Capture the cell that displays the provided text and extract its [X, Y] central coordinate. 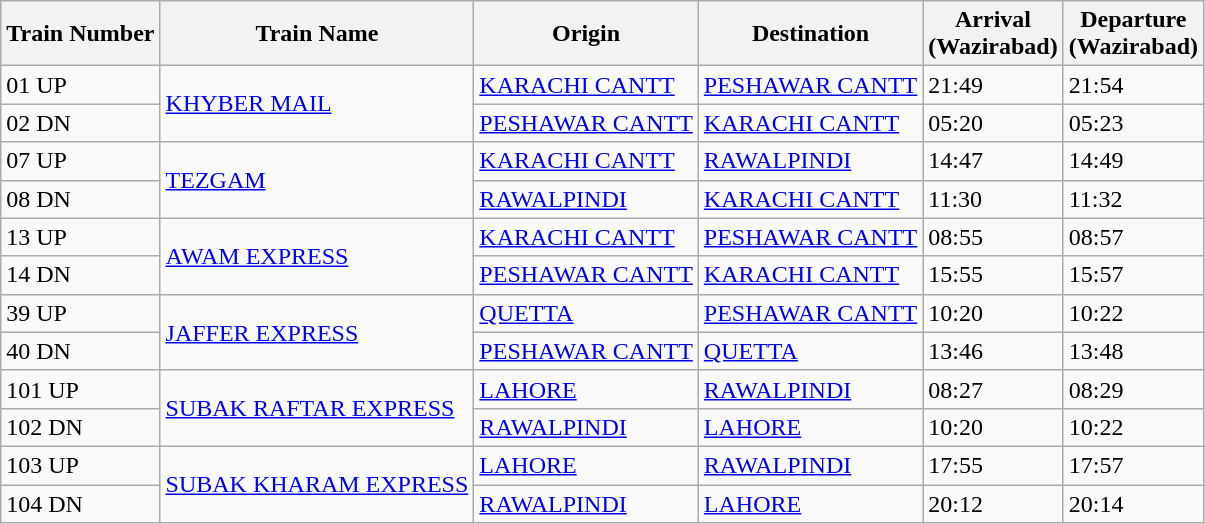
05:20 [993, 123]
40 DN [80, 351]
08:29 [1133, 389]
05:23 [1133, 123]
39 UP [80, 313]
Origin [586, 34]
13:46 [993, 351]
14 DN [80, 275]
SUBAK KHARAM EXPRESS [317, 484]
13 UP [80, 237]
02 DN [80, 123]
Train Name [317, 34]
AWAM EXPRESS [317, 256]
Departure(Wazirabad) [1133, 34]
20:12 [993, 503]
17:55 [993, 465]
SUBAK RAFTAR EXPRESS [317, 408]
15:55 [993, 275]
08:57 [1133, 237]
20:14 [1133, 503]
KHYBER MAIL [317, 104]
14:49 [1133, 161]
08:55 [993, 237]
08:27 [993, 389]
102 DN [80, 427]
101 UP [80, 389]
17:57 [1133, 465]
01 UP [80, 85]
JAFFER EXPRESS [317, 332]
11:32 [1133, 199]
Arrival(Wazirabad) [993, 34]
Destination [810, 34]
21:49 [993, 85]
21:54 [1133, 85]
Train Number [80, 34]
15:57 [1133, 275]
13:48 [1133, 351]
TEZGAM [317, 180]
07 UP [80, 161]
14:47 [993, 161]
104 DN [80, 503]
103 UP [80, 465]
08 DN [80, 199]
11:30 [993, 199]
